Output the [x, y] coordinate of the center of the cell containing the given text.  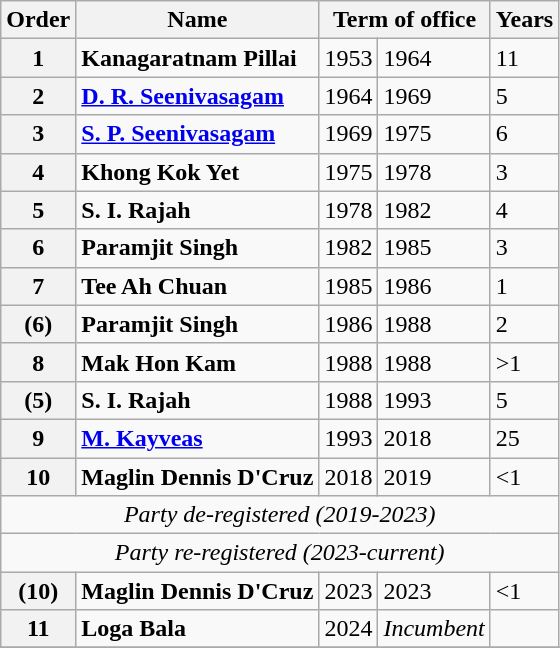
Khong Kok Yet [198, 172]
Years [524, 20]
2019 [434, 477]
Tee Ah Chuan [198, 286]
Incumbent [434, 629]
D. R. Seenivasagam [198, 96]
Loga Bala [198, 629]
(6) [38, 324]
9 [38, 438]
8 [38, 362]
S. P. Seenivasagam [198, 134]
Kanagaratnam Pillai [198, 58]
Party re-registered (2023-current) [280, 553]
Mak Hon Kam [198, 362]
Name [198, 20]
(10) [38, 591]
Order [38, 20]
(5) [38, 400]
25 [524, 438]
Term of office [404, 20]
10 [38, 477]
Party de-registered (2019-2023) [280, 515]
7 [38, 286]
1953 [348, 58]
M. Kayveas [198, 438]
>1 [524, 362]
2024 [348, 629]
